Determine the [x, y] coordinate at the center of the cell enclosing the given text.  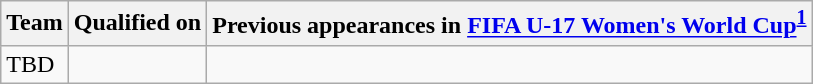
Qualified on [137, 24]
Team [35, 24]
TBD [35, 64]
Previous appearances in FIFA U-17 Women's World Cup1 [510, 24]
